Capture the cell that displays the provided text and extract its (X, Y) central coordinate. 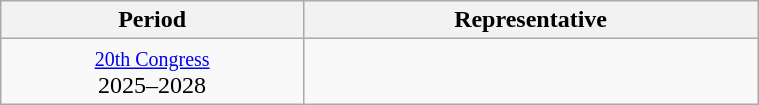
Representative (530, 20)
20th Congress2025–2028 (152, 72)
Period (152, 20)
